Scan for the cell matching the given text and deliver its (x, y) coordinate at center. 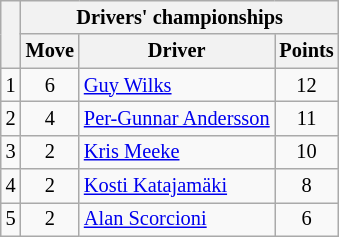
Alan Scorcioni (177, 219)
3 (11, 152)
11 (307, 118)
Kosti Katajamäki (177, 186)
Kris Meeke (177, 152)
Move (50, 51)
10 (307, 152)
Guy Wilks (177, 85)
Points (307, 51)
Driver (177, 51)
Per-Gunnar Andersson (177, 118)
1 (11, 85)
5 (11, 219)
12 (307, 85)
Drivers' championships (180, 17)
8 (307, 186)
